Scan for the cell matching the given text and deliver its (x, y) coordinate at center. 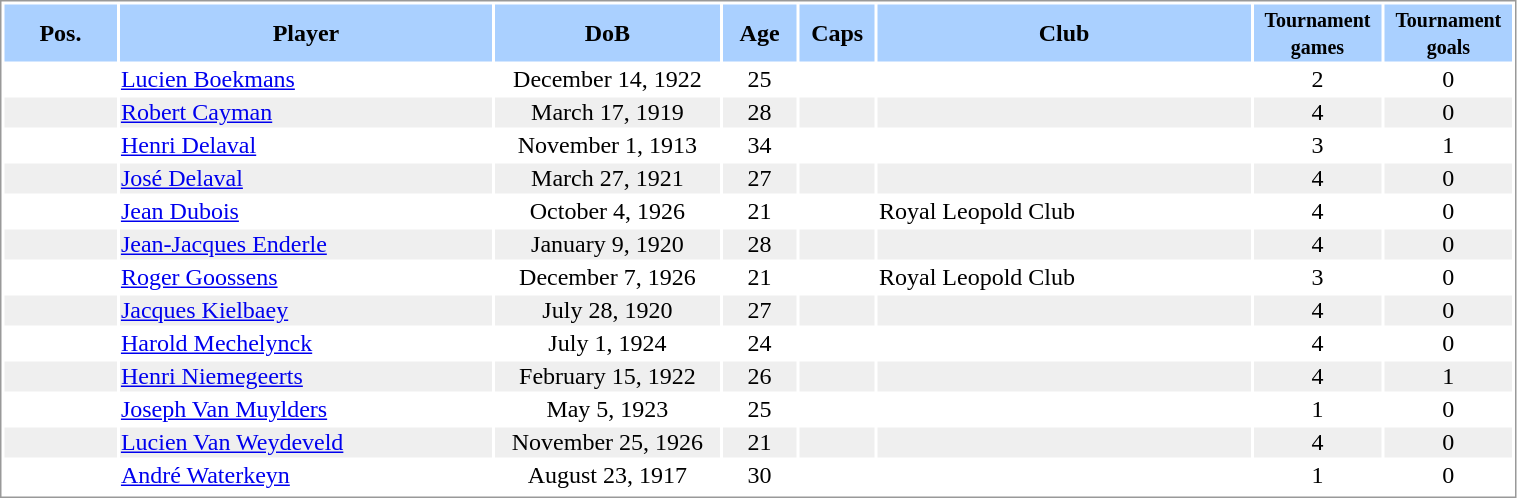
Caps (838, 32)
2 (1318, 79)
November 25, 1926 (607, 443)
January 9, 1920 (607, 245)
February 15, 1922 (607, 377)
José Delaval (306, 179)
Player (306, 32)
Jacques Kielbaey (306, 311)
Henri Delaval (306, 145)
March 27, 1921 (607, 179)
Harold Mechelynck (306, 343)
34 (760, 145)
Robert Cayman (306, 113)
Jean-Jacques Enderle (306, 245)
October 4, 1926 (607, 211)
Joseph Van Muylders (306, 409)
December 14, 1922 (607, 79)
30 (760, 475)
Roger Goossens (306, 277)
November 1, 1913 (607, 145)
May 5, 1923 (607, 409)
July 28, 1920 (607, 311)
August 23, 1917 (607, 475)
Henri Niemegeerts (306, 377)
DoB (607, 32)
Lucien Van Weydeveld (306, 443)
André Waterkeyn (306, 475)
Age (760, 32)
March 17, 1919 (607, 113)
Lucien Boekmans (306, 79)
Club (1064, 32)
December 7, 1926 (607, 277)
July 1, 1924 (607, 343)
Tournamentgoals (1448, 32)
24 (760, 343)
Tournamentgames (1318, 32)
Pos. (60, 32)
Jean Dubois (306, 211)
26 (760, 377)
